Return (x, y) of the center of cell containing provided text 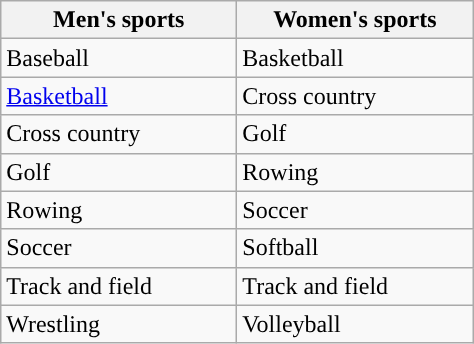
Men's sports (119, 20)
Baseball (119, 58)
Women's sports (355, 20)
Wrestling (119, 324)
Softball (355, 248)
Volleyball (355, 324)
